Pinpoint the cell where the given text exists, returning its [X, Y] midpoint coordinate. 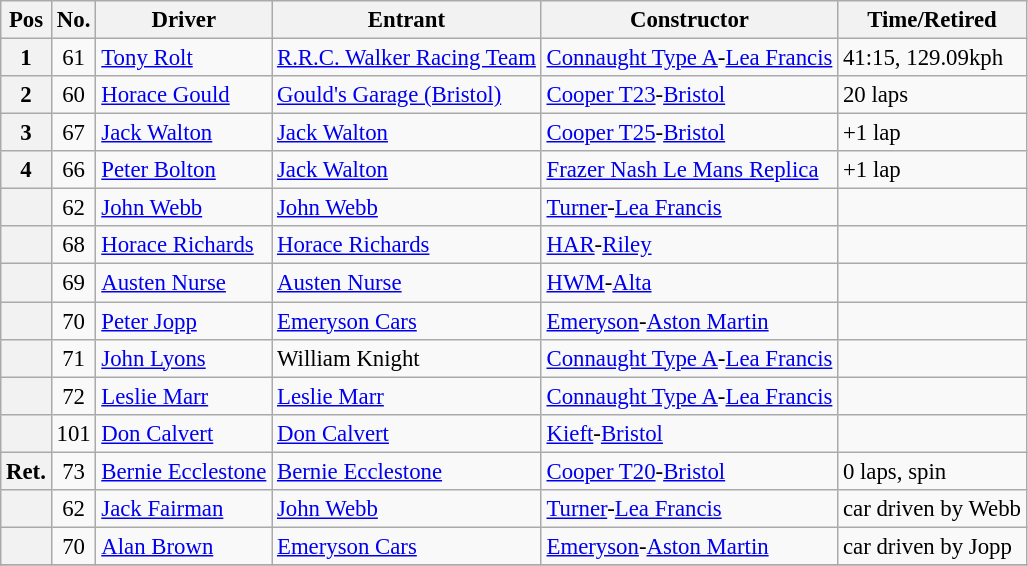
HWM-Alta [689, 283]
66 [74, 170]
Horace Gould [184, 95]
Alan Brown [184, 546]
Cooper T23-Bristol [689, 95]
Tony Rolt [184, 58]
73 [74, 471]
car driven by Jopp [932, 546]
Ret. [26, 471]
71 [74, 358]
0 laps, spin [932, 471]
Frazer Nash Le Mans Replica [689, 170]
William Knight [407, 358]
No. [74, 20]
Peter Bolton [184, 170]
Gould's Garage (Bristol) [407, 95]
Time/Retired [932, 20]
67 [74, 133]
60 [74, 95]
61 [74, 58]
Jack Fairman [184, 509]
4 [26, 170]
Driver [184, 20]
Constructor [689, 20]
2 [26, 95]
68 [74, 245]
20 laps [932, 95]
Entrant [407, 20]
Pos [26, 20]
1 [26, 58]
Peter Jopp [184, 321]
Cooper T25-Bristol [689, 133]
HAR-Riley [689, 245]
3 [26, 133]
69 [74, 283]
R.R.C. Walker Racing Team [407, 58]
72 [74, 396]
Cooper T20-Bristol [689, 471]
101 [74, 433]
41:15, 129.09kph [932, 58]
car driven by Webb [932, 509]
John Lyons [184, 358]
Kieft-Bristol [689, 433]
